Detect which cell encompasses the target text, then output its [X, Y] center coordinate. 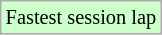
Fastest session lap [81, 17]
